Find where the given text appears and provide that cell's center as (X, Y) coordinate. 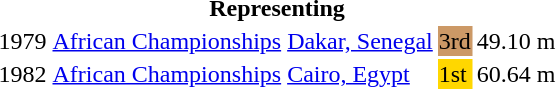
1st (454, 74)
Dakar, Senegal (360, 41)
Cairo, Egypt (360, 74)
3rd (454, 41)
